Locate the cell with the specified text and output its (X, Y) center coordinate. 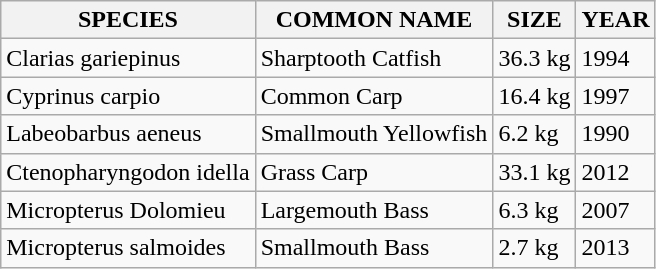
2.7 kg (534, 248)
Micropterus Dolomieu (128, 210)
Smallmouth Yellowfish (374, 134)
Labeobarbus aeneus (128, 134)
Sharptooth Catfish (374, 58)
Cyprinus carpio (128, 96)
1997 (616, 96)
33.1 kg (534, 172)
36.3 kg (534, 58)
Smallmouth Bass (374, 248)
Largemouth Bass (374, 210)
Grass Carp (374, 172)
SIZE (534, 20)
2007 (616, 210)
Clarias gariepinus (128, 58)
Ctenopharyngodon idella (128, 172)
Common Carp (374, 96)
Micropterus salmoides (128, 248)
2012 (616, 172)
16.4 kg (534, 96)
COMMON NAME (374, 20)
6.2 kg (534, 134)
2013 (616, 248)
6.3 kg (534, 210)
SPECIES (128, 20)
1990 (616, 134)
1994 (616, 58)
YEAR (616, 20)
